Detect which cell encompasses the target text, then output its [x, y] center coordinate. 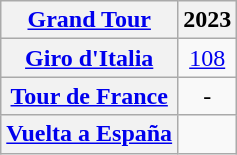
- [208, 96]
2023 [208, 20]
Giro d'Italia [90, 58]
Grand Tour [90, 20]
Tour de France [90, 96]
Vuelta a España [90, 134]
108 [208, 58]
